Return the (x, y) coordinate for the center point of the cell that contains the specified text.  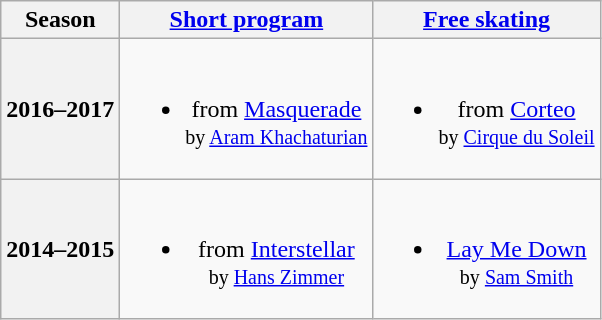
from Corteo by Cirque du Soleil (486, 109)
2016–2017 (60, 109)
Lay Me Down by Sam Smith (486, 249)
Short program (246, 20)
from Masquerade by Aram Khachaturian (246, 109)
from Interstellar by Hans Zimmer (246, 249)
Season (60, 20)
Free skating (486, 20)
2014–2015 (60, 249)
